Locate the cell with the specified text and output its [X, Y] center coordinate. 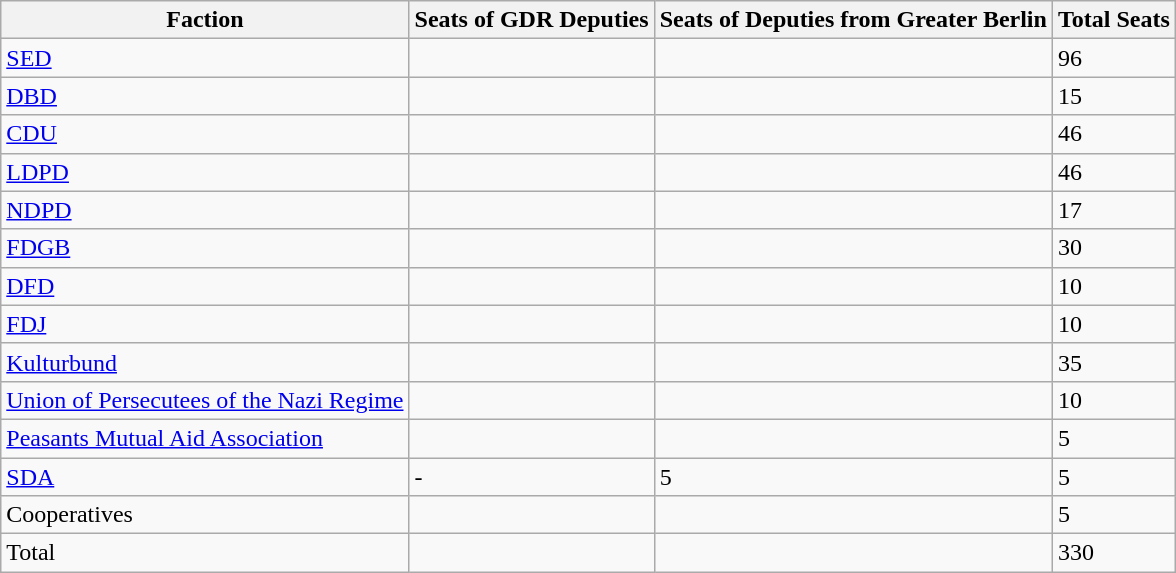
Faction [205, 20]
NDPD [205, 210]
LDPD [205, 172]
15 [1114, 96]
17 [1114, 210]
FDJ [205, 324]
CDU [205, 134]
Total Seats [1114, 20]
Seats of Deputies from Greater Berlin [853, 20]
30 [1114, 248]
DFD [205, 286]
Kulturbund [205, 362]
Union of Persecutees of the Nazi Regime [205, 400]
SDA [205, 477]
DBD [205, 96]
Cooperatives [205, 515]
330 [1114, 553]
Peasants Mutual Aid Association [205, 438]
SED [205, 58]
- [532, 477]
35 [1114, 362]
Seats of GDR Deputies [532, 20]
FDGB [205, 248]
Total [205, 553]
96 [1114, 58]
